Locate the cell with the specified text and output its (X, Y) center coordinate. 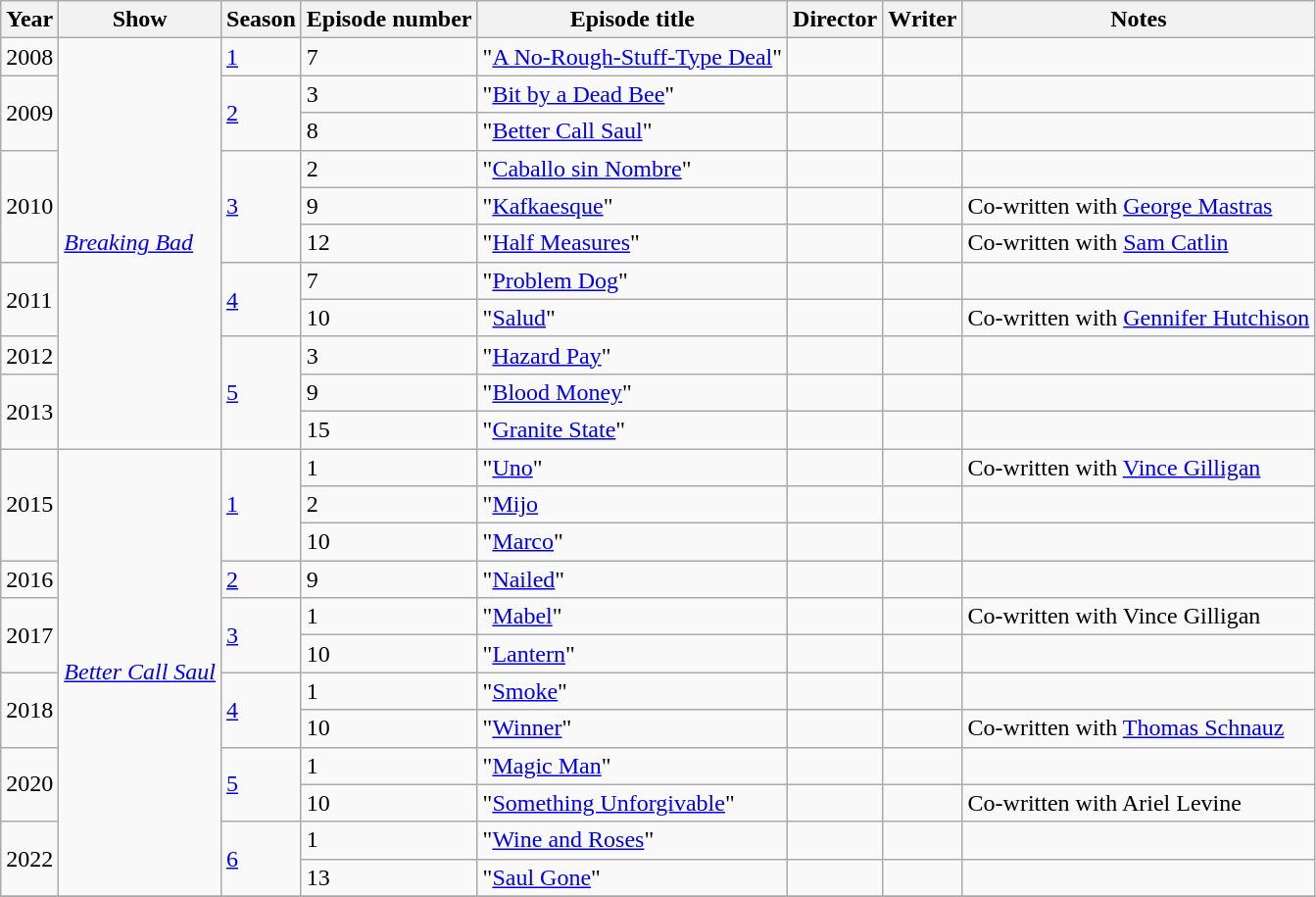
"Nailed" (632, 579)
2009 (29, 113)
15 (389, 429)
"Lantern" (632, 654)
Episode title (632, 20)
"Magic Man" (632, 766)
2008 (29, 57)
"Something Unforgivable" (632, 803)
"Smoke" (632, 691)
"Bit by a Dead Bee" (632, 94)
"Mijo (632, 505)
"Caballo sin Nombre" (632, 169)
2016 (29, 579)
Breaking Bad (140, 243)
"Winner" (632, 728)
Better Call Saul (140, 673)
12 (389, 243)
2018 (29, 710)
"Hazard Pay" (632, 355)
Co-written with George Mastras (1139, 206)
2010 (29, 206)
Co-written with Gennifer Hutchison (1139, 318)
"Uno" (632, 468)
"Salud" (632, 318)
"Better Call Saul" (632, 131)
Co-written with Thomas Schnauz (1139, 728)
Year (29, 20)
6 (262, 859)
2017 (29, 635)
Episode number (389, 20)
"Wine and Roses" (632, 840)
Writer (923, 20)
Notes (1139, 20)
2012 (29, 355)
13 (389, 877)
Show (140, 20)
Season (262, 20)
2022 (29, 859)
"Blood Money" (632, 392)
2020 (29, 784)
Co-written with Ariel Levine (1139, 803)
2013 (29, 411)
"Problem Dog" (632, 280)
"Granite State" (632, 429)
"Mabel" (632, 617)
Co-written with Sam Catlin (1139, 243)
"Kafkaesque" (632, 206)
"A No-Rough-Stuff-Type Deal" (632, 57)
8 (389, 131)
2011 (29, 299)
"Half Measures" (632, 243)
2015 (29, 505)
"Saul Gone" (632, 877)
"Marco" (632, 542)
Director (835, 20)
